Pinpoint the cell where the given text exists, returning its (x, y) midpoint coordinate. 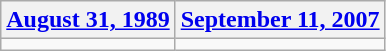
September 11, 2007 (280, 20)
August 31, 1989 (88, 20)
